Identify which cell holds the provided text, then report its [X, Y] central coordinate. 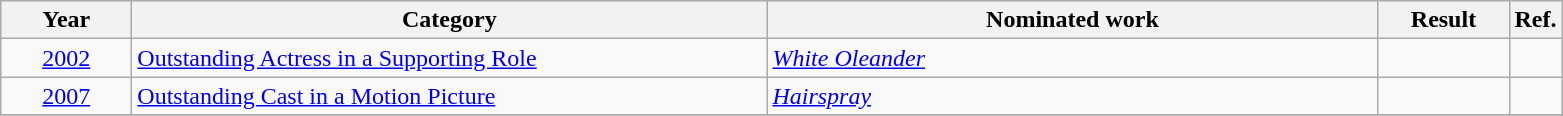
White Oleander [1072, 58]
Outstanding Cast in a Motion Picture [450, 96]
Outstanding Actress in a Supporting Role [450, 58]
Category [450, 20]
Year [66, 20]
Ref. [1536, 20]
2002 [66, 58]
Result [1444, 20]
Nominated work [1072, 20]
2007 [66, 96]
Hairspray [1072, 96]
